Output the (x, y) coordinate of the center of the cell containing the given text.  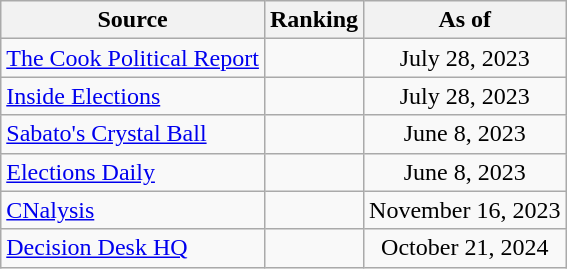
As of (465, 20)
November 16, 2023 (465, 210)
Sabato's Crystal Ball (133, 134)
Elections Daily (133, 172)
Inside Elections (133, 96)
The Cook Political Report (133, 58)
CNalysis (133, 210)
Source (133, 20)
Ranking (314, 20)
October 21, 2024 (465, 248)
Decision Desk HQ (133, 248)
